From the cell containing the given text, extract its center point as (x, y) coordinate. 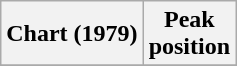
Peakposition (189, 34)
Chart (1979) (72, 34)
